Capture the cell that displays the provided text and extract its (X, Y) central coordinate. 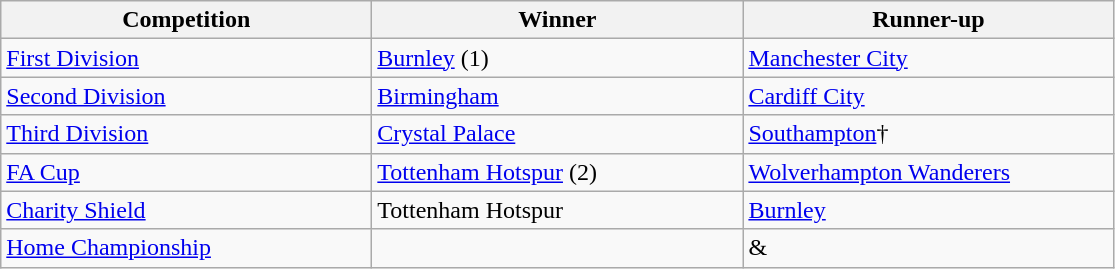
Winner (558, 20)
Charity Shield (186, 210)
Cardiff City (928, 96)
Tottenham Hotspur (558, 210)
Burnley (928, 210)
Burnley (1) (558, 58)
Third Division (186, 134)
FA Cup (186, 172)
Crystal Palace (558, 134)
Competition (186, 20)
Second Division (186, 96)
Wolverhampton Wanderers (928, 172)
Runner-up (928, 20)
Tottenham Hotspur (2) (558, 172)
First Division (186, 58)
Southampton† (928, 134)
& (928, 248)
Home Championship (186, 248)
Manchester City (928, 58)
Birmingham (558, 96)
